Return (x, y) of the center of cell containing provided text 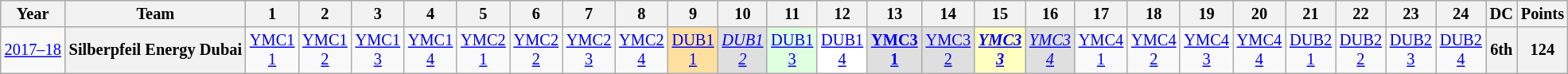
2 (325, 14)
14 (948, 14)
11 (792, 14)
DUB13 (792, 50)
YMC22 (536, 50)
YMC31 (894, 50)
3 (378, 14)
YMC32 (948, 50)
DUB14 (842, 50)
23 (1411, 14)
DUB11 (694, 50)
15 (1000, 14)
2017–18 (33, 50)
Year (33, 14)
1 (272, 14)
Team (156, 14)
YMC44 (1259, 50)
DC (1502, 14)
24 (1461, 14)
13 (894, 14)
124 (1543, 50)
16 (1050, 14)
YMC42 (1154, 50)
YMC41 (1101, 50)
DUB24 (1461, 50)
9 (694, 14)
7 (589, 14)
YMC34 (1050, 50)
19 (1206, 14)
22 (1360, 14)
YMC21 (483, 50)
17 (1101, 14)
YMC24 (641, 50)
6 (536, 14)
Points (1543, 14)
21 (1311, 14)
DUB23 (1411, 50)
12 (842, 14)
YMC33 (1000, 50)
DUB22 (1360, 50)
YMC13 (378, 50)
YMC11 (272, 50)
5 (483, 14)
6th (1502, 50)
YMC43 (1206, 50)
YMC12 (325, 50)
Silberpfeil Energy Dubai (156, 50)
18 (1154, 14)
8 (641, 14)
10 (742, 14)
4 (430, 14)
DUB21 (1311, 50)
YMC14 (430, 50)
DUB12 (742, 50)
YMC23 (589, 50)
20 (1259, 14)
